Return [X, Y] of the center of cell containing provided text 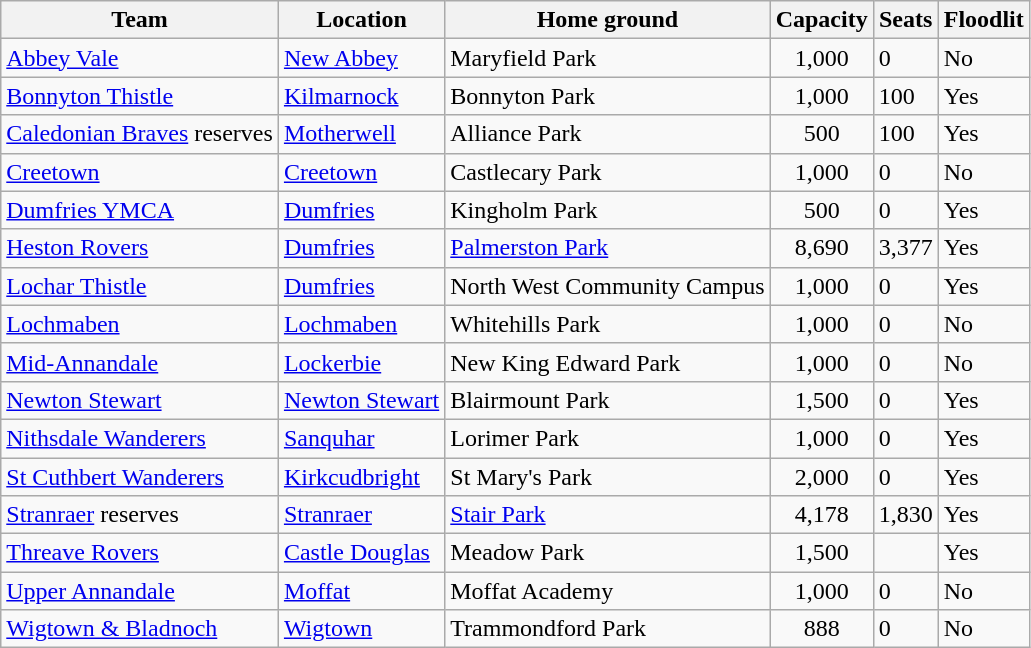
Alliance Park [608, 134]
Seats [906, 20]
North West Community Campus [608, 286]
Heston Rovers [140, 248]
Location [361, 20]
Maryfield Park [608, 58]
Sanquhar [361, 438]
St Cuthbert Wanderers [140, 477]
Kilmarnock [361, 96]
New King Edward Park [608, 362]
Moffat Academy [608, 591]
Bonnyton Park [608, 96]
Wigtown [361, 629]
Meadow Park [608, 553]
Kingholm Park [608, 210]
St Mary's Park [608, 477]
Lochar Thistle [140, 286]
Caledonian Braves reserves [140, 134]
Upper Annandale [140, 591]
Palmerston Park [608, 248]
Kirkcudbright [361, 477]
Dumfries YMCA [140, 210]
Mid-Annandale [140, 362]
Capacity [822, 20]
Abbey Vale [140, 58]
Moffat [361, 591]
Stranraer [361, 515]
Whitehills Park [608, 324]
Stranraer reserves [140, 515]
8,690 [822, 248]
Home ground [608, 20]
Lockerbie [361, 362]
Motherwell [361, 134]
2,000 [822, 477]
3,377 [906, 248]
4,178 [822, 515]
Castle Douglas [361, 553]
Stair Park [608, 515]
Trammondford Park [608, 629]
1,830 [906, 515]
Wigtown & Bladnoch [140, 629]
Floodlit [984, 20]
Nithsdale Wanderers [140, 438]
Bonnyton Thistle [140, 96]
Lorimer Park [608, 438]
New Abbey [361, 58]
Castlecary Park [608, 172]
Threave Rovers [140, 553]
888 [822, 629]
Team [140, 20]
Blairmount Park [608, 400]
